Pinpoint the cell where the given text exists, returning its (X, Y) midpoint coordinate. 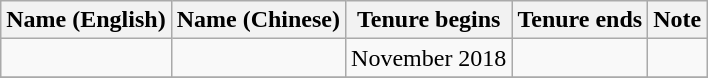
Note (678, 20)
Tenure begins (429, 20)
Name (Chinese) (258, 20)
Name (English) (86, 20)
Tenure ends (580, 20)
November 2018 (429, 58)
